Extract the (X, Y) coordinate from the center of the cell holding the provided text.  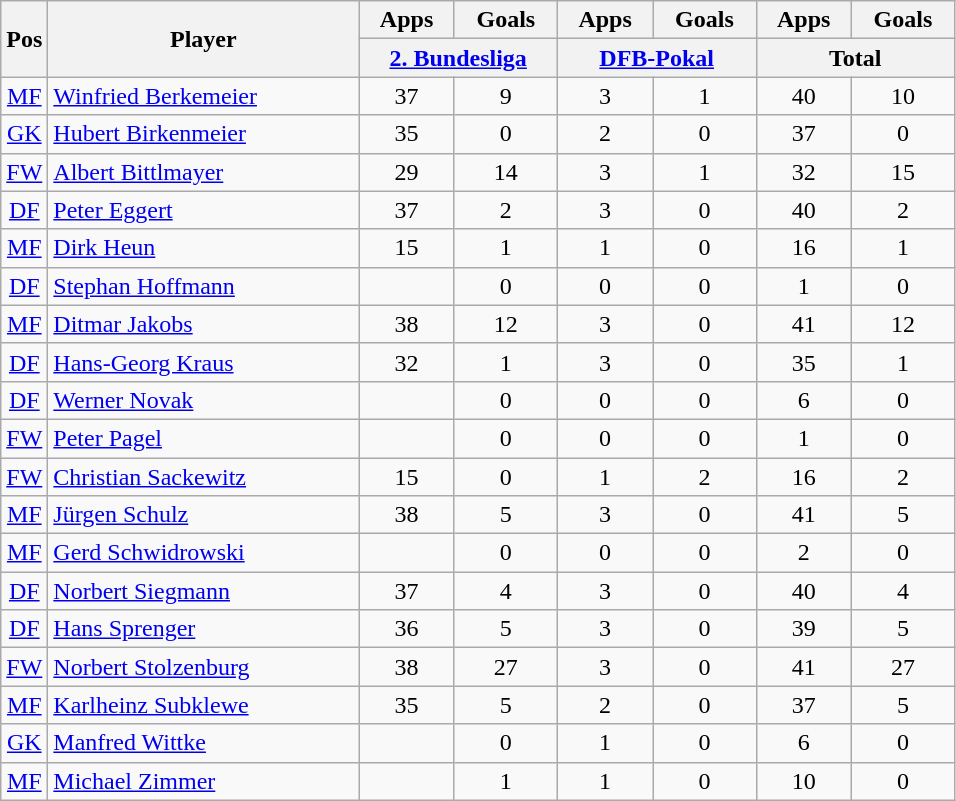
DFB-Pokal (656, 58)
Albert Bittlmayer (204, 172)
9 (506, 96)
Total (856, 58)
Peter Eggert (204, 210)
Norbert Siegmann (204, 591)
Player (204, 39)
Gerd Schwidrowski (204, 553)
Winfried Berkemeier (204, 96)
Hans Sprenger (204, 629)
Karlheinz Subklewe (204, 705)
Michael Zimmer (204, 781)
36 (406, 629)
39 (804, 629)
Werner Novak (204, 400)
Stephan Hoffmann (204, 286)
Peter Pagel (204, 438)
29 (406, 172)
Norbert Stolzenburg (204, 667)
Ditmar Jakobs (204, 324)
Pos (24, 39)
14 (506, 172)
Christian Sackewitz (204, 477)
2. Bundesliga (458, 58)
Jürgen Schulz (204, 515)
Hubert Birkenmeier (204, 134)
Hans-Georg Kraus (204, 362)
Manfred Wittke (204, 743)
Dirk Heun (204, 248)
